From the cell containing the given text, extract its center point as (x, y) coordinate. 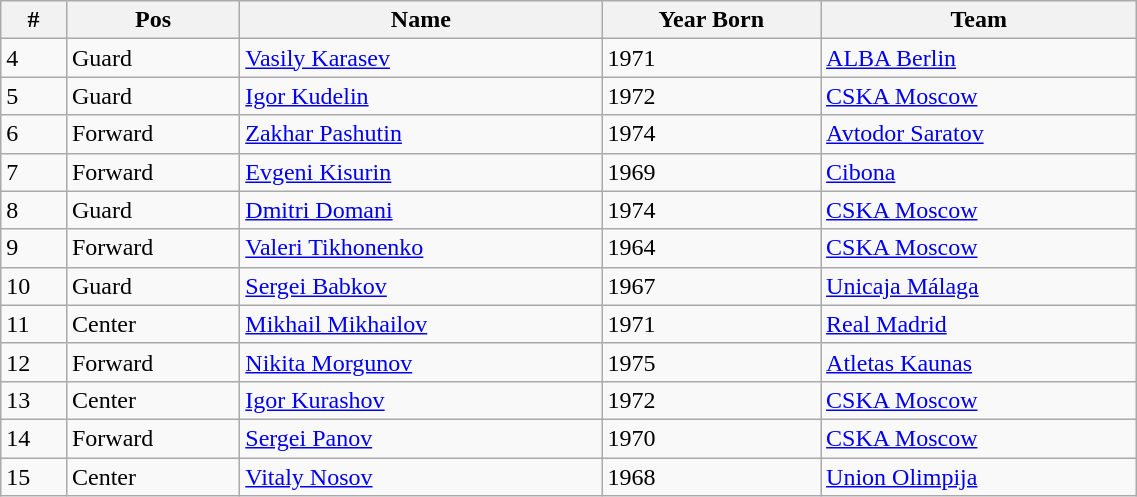
8 (34, 210)
12 (34, 362)
4 (34, 58)
15 (34, 477)
Team (979, 20)
1975 (712, 362)
Dmitri Domani (421, 210)
Atletas Kaunas (979, 362)
Igor Kurashov (421, 400)
13 (34, 400)
6 (34, 134)
14 (34, 438)
Vasily Karasev (421, 58)
ALBA Berlin (979, 58)
Sergei Panov (421, 438)
1967 (712, 286)
Real Madrid (979, 324)
Zakhar Pashutin (421, 134)
Cibona (979, 172)
7 (34, 172)
5 (34, 96)
Sergei Babkov (421, 286)
9 (34, 248)
10 (34, 286)
1964 (712, 248)
Igor Kudelin (421, 96)
11 (34, 324)
1969 (712, 172)
1970 (712, 438)
Year Born (712, 20)
Evgeni Kisurin (421, 172)
Vitaly Nosov (421, 477)
Name (421, 20)
Union Olimpija (979, 477)
Avtodor Saratov (979, 134)
1968 (712, 477)
Mikhail Mikhailov (421, 324)
Pos (152, 20)
Valeri Tikhonenko (421, 248)
Nikita Morgunov (421, 362)
# (34, 20)
Unicaja Málaga (979, 286)
